Identify which cell holds the provided text, then report its (x, y) central coordinate. 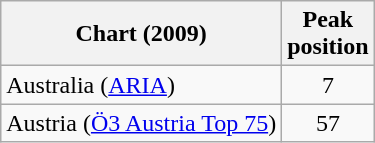
Austria (Ö3 Austria Top 75) (142, 123)
Chart (2009) (142, 34)
7 (328, 85)
Peakposition (328, 34)
57 (328, 123)
Australia (ARIA) (142, 85)
